For the text-containing cell, return its midpoint in (x, y) coordinate format. 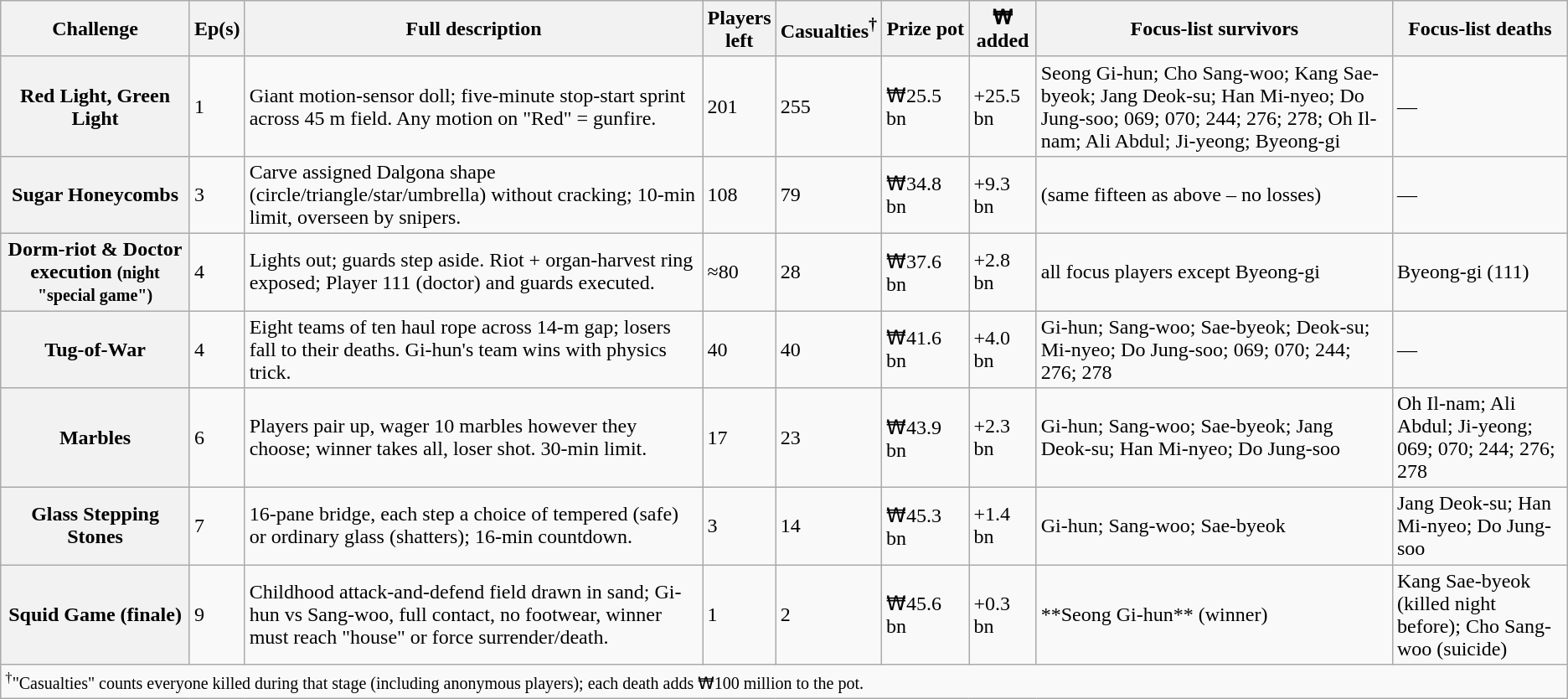
₩37.6 bn (926, 272)
Byeong-gi (111) (1479, 272)
Focus-list survivors (1215, 28)
Prize pot (926, 28)
28 (828, 272)
(same fifteen as above – no losses) (1215, 194)
+2.3 bn (1003, 438)
Full description (474, 28)
17 (739, 438)
Giant motion-sensor doll; five-minute stop-start sprint across 45 m field. Any motion on "Red" = gunfire. (474, 106)
₩25.5 bn (926, 106)
9 (217, 615)
Players pair up, wager 10 marbles however they choose; winner takes all, loser shot. 30-min limit. (474, 438)
Sugar Honeycombs (95, 194)
Focus-list deaths (1479, 28)
₩41.6 bn (926, 349)
≈80 (739, 272)
7 (217, 526)
+4.0 bn (1003, 349)
+2.8 bn (1003, 272)
Oh Il-nam; Ali Abdul; Ji-yeong; 069; 070; 244; 276; 278 (1479, 438)
Childhood attack-and-defend field drawn in sand; Gi-hun vs Sang-woo, full contact, no footwear, winner must reach "house" or force surrender/death. (474, 615)
Red Light, Green Light (95, 106)
Challenge (95, 28)
108 (739, 194)
Kang Sae-byeok (killed night before); Cho Sang-woo (suicide) (1479, 615)
+25.5 bn (1003, 106)
Jang Deok-su; Han Mi-nyeo; Do Jung-soo (1479, 526)
+9.3 bn (1003, 194)
Playersleft (739, 28)
₩43.9 bn (926, 438)
₩45.6 bn (926, 615)
Lights out; guards step aside. Riot + organ-harvest ring exposed; Player 111 (doctor) and guards executed. (474, 272)
16-pane bridge, each step a choice of tempered (safe) or ordinary glass (shatters); 16-min countdown. (474, 526)
Gi-hun; Sang-woo; Sae-byeok; Deok-su; Mi-nyeo; Do Jung-soo; 069; 070; 244; 276; 278 (1215, 349)
Squid Game (finale) (95, 615)
14 (828, 526)
23 (828, 438)
6 (217, 438)
**Seong Gi-hun** (winner) (1215, 615)
†"Casualties" counts everyone killed during that stage (including anonymous players); each death adds ₩100 million to the pot. (784, 681)
Casualties† (828, 28)
Carve assigned Dalgona shape (circle/triangle/star/umbrella) without cracking; 10-min limit, overseen by snipers. (474, 194)
Tug-of-War (95, 349)
201 (739, 106)
+1.4 bn (1003, 526)
255 (828, 106)
Dorm-riot & Doctor execution (night "special game") (95, 272)
79 (828, 194)
Gi-hun; Sang-woo; Sae-byeok; Jang Deok-su; Han Mi-nyeo; Do Jung-soo (1215, 438)
Gi-hun; Sang-woo; Sae-byeok (1215, 526)
Glass Stepping Stones (95, 526)
all focus players except Byeong-gi (1215, 272)
₩45.3 bn (926, 526)
+0.3 bn (1003, 615)
₩34.8 bn (926, 194)
Eight teams of ten haul rope across 14-m gap; losers fall to their deaths. Gi-hun's team wins with physics trick. (474, 349)
₩ added (1003, 28)
Ep(s) (217, 28)
2 (828, 615)
Marbles (95, 438)
